Extract the (x, y) coordinate from the center of the cell holding the provided text.  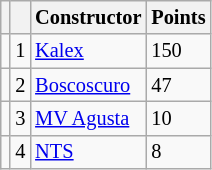
10 (178, 118)
NTS (88, 152)
47 (178, 85)
4 (20, 152)
Boscoscuro (88, 85)
150 (178, 51)
2 (20, 85)
MV Agusta (88, 118)
Constructor (88, 17)
3 (20, 118)
Kalex (88, 51)
1 (20, 51)
Points (178, 17)
8 (178, 152)
